Capture the cell that displays the provided text and extract its [x, y] central coordinate. 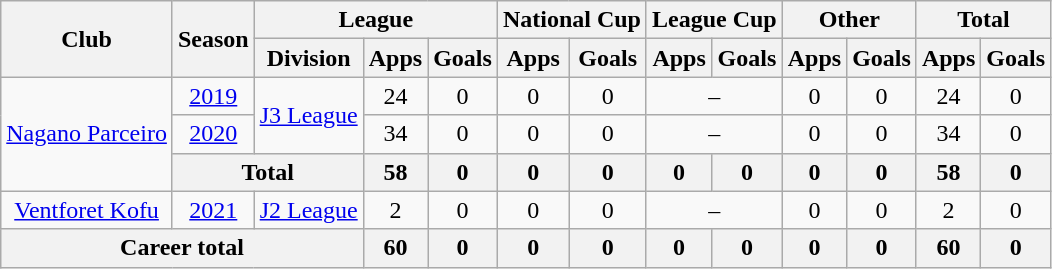
J3 League [308, 115]
Club [87, 39]
League Cup [714, 20]
League [376, 20]
Nagano Parceiro [87, 134]
2019 [213, 96]
2020 [213, 134]
J2 League [308, 210]
Career total [182, 248]
2021 [213, 210]
Division [308, 58]
Other [849, 20]
Season [213, 39]
National Cup [572, 20]
Ventforet Kofu [87, 210]
